Determine the [X, Y] coordinate at the center of the cell enclosing the given text.  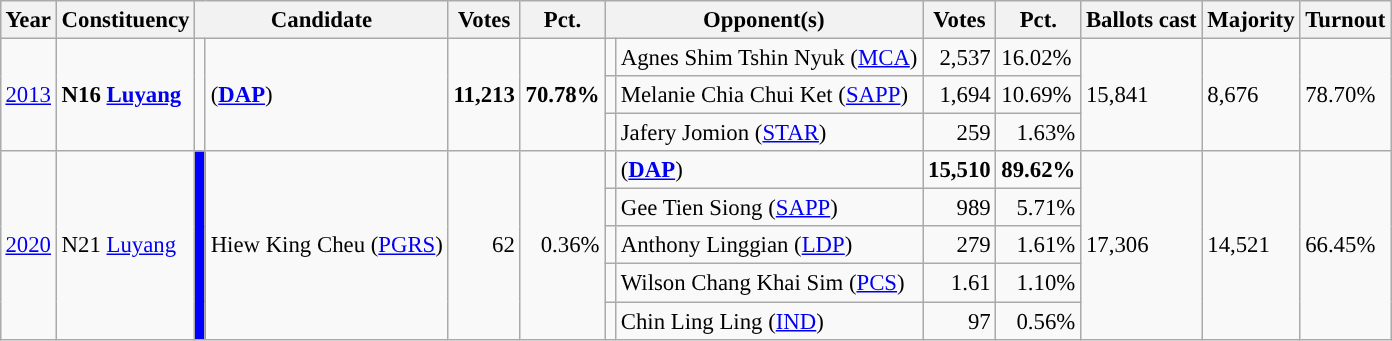
259 [960, 133]
Turnout [1346, 20]
Candidate [322, 20]
0.56% [1038, 321]
89.62% [1038, 170]
62 [484, 245]
N21 Luyang [125, 245]
1,694 [960, 95]
1.10% [1038, 283]
Agnes Shim Tshin Nyuk (MCA) [768, 57]
Gee Tien Siong (SAPP) [768, 208]
78.70% [1346, 94]
Constituency [125, 20]
Year [28, 20]
Jafery Jomion (STAR) [768, 133]
97 [960, 321]
0.36% [562, 245]
2013 [28, 94]
10.69% [1038, 95]
17,306 [1142, 245]
15,510 [960, 170]
1.63% [1038, 133]
11,213 [484, 94]
Chin Ling Ling (IND) [768, 321]
8,676 [1251, 94]
14,521 [1251, 245]
5.71% [1038, 208]
Hiew King Cheu (PGRS) [326, 245]
1.61 [960, 283]
Anthony Linggian (LDP) [768, 245]
279 [960, 245]
N16 Luyang [125, 94]
2,537 [960, 57]
66.45% [1346, 245]
Opponent(s) [764, 20]
2020 [28, 245]
15,841 [1142, 94]
989 [960, 208]
Melanie Chia Chui Ket (SAPP) [768, 95]
16.02% [1038, 57]
1.61% [1038, 245]
70.78% [562, 94]
Majority [1251, 20]
Ballots cast [1142, 20]
Wilson Chang Khai Sim (PCS) [768, 283]
